Search for the cell housing the specified text and yield its [X, Y] center coordinate. 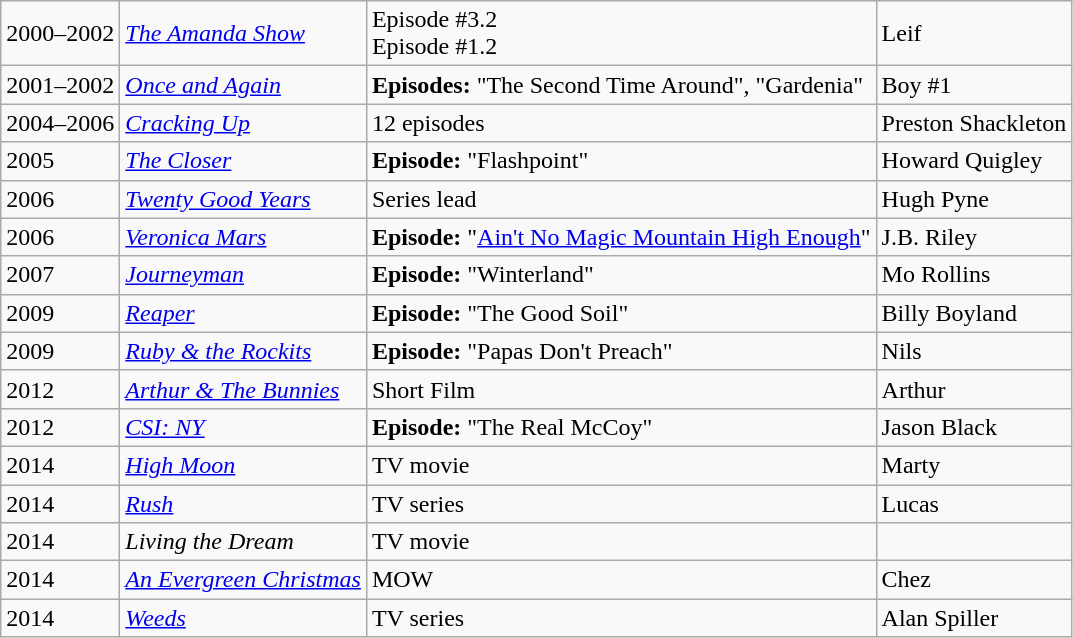
Weeds [244, 618]
Series lead [621, 199]
Living the Dream [244, 542]
Arthur & The Bunnies [244, 389]
An Evergreen Christmas [244, 580]
Hugh Pyne [974, 199]
Once and Again [244, 85]
Billy Boyland [974, 313]
Episode: "Papas Don't Preach" [621, 351]
The Amanda Show [244, 34]
Jason Black [974, 427]
Preston Shackleton [974, 123]
12 episodes [621, 123]
2004–2006 [60, 123]
High Moon [244, 465]
Alan Spiller [974, 618]
Howard Quigley [974, 161]
Episode: "The Good Soil" [621, 313]
Arthur [974, 389]
Nils [974, 351]
Cracking Up [244, 123]
Chez [974, 580]
Episode: "Winterland" [621, 275]
Episode: "Ain't No Magic Mountain High Enough" [621, 237]
Twenty Good Years [244, 199]
Veronica Mars [244, 237]
Mo Rollins [974, 275]
2005 [60, 161]
J.B. Riley [974, 237]
Episode #3.2Episode #1.2 [621, 34]
Episode: "Flashpoint" [621, 161]
Rush [244, 503]
Short Film [621, 389]
Lucas [974, 503]
CSI: NY [244, 427]
Marty [974, 465]
Boy #1 [974, 85]
Reaper [244, 313]
Episode: "The Real McCoy" [621, 427]
Ruby & the Rockits [244, 351]
Journeyman [244, 275]
2001–2002 [60, 85]
The Closer [244, 161]
Episodes: "The Second Time Around", "Gardenia" [621, 85]
Leif [974, 34]
2007 [60, 275]
MOW [621, 580]
2000–2002 [60, 34]
